Output the (X, Y) coordinate of the center of the cell containing the given text.  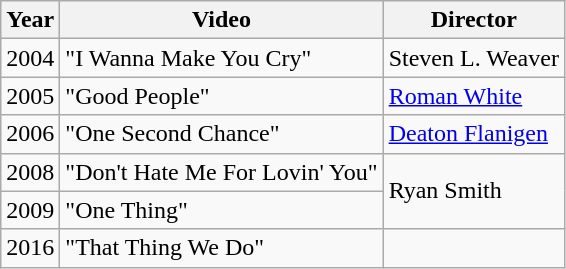
Video (222, 20)
Roman White (474, 96)
2006 (30, 134)
2008 (30, 172)
Ryan Smith (474, 191)
Deaton Flanigen (474, 134)
"I Wanna Make You Cry" (222, 58)
"Good People" (222, 96)
2005 (30, 96)
Year (30, 20)
"That Thing We Do" (222, 248)
2009 (30, 210)
Steven L. Weaver (474, 58)
"One Second Chance" (222, 134)
"Don't Hate Me For Lovin' You" (222, 172)
2016 (30, 248)
2004 (30, 58)
Director (474, 20)
"One Thing" (222, 210)
